Determine the [x, y] coordinate at the center of the cell enclosing the given text.  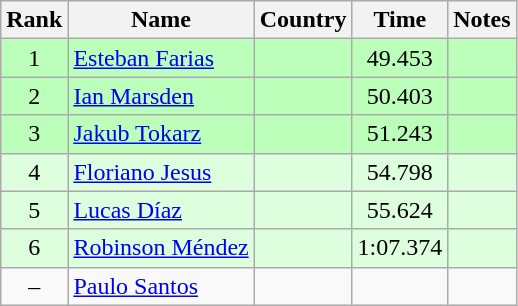
1 [34, 58]
Robinson Méndez [161, 248]
Rank [34, 20]
– [34, 286]
Country [303, 20]
Floriano Jesus [161, 172]
Lucas Díaz [161, 210]
4 [34, 172]
51.243 [400, 134]
55.624 [400, 210]
49.453 [400, 58]
50.403 [400, 96]
6 [34, 248]
54.798 [400, 172]
Time [400, 20]
Jakub Tokarz [161, 134]
Ian Marsden [161, 96]
Name [161, 20]
1:07.374 [400, 248]
Paulo Santos [161, 286]
Notes [482, 20]
Esteban Farias [161, 58]
2 [34, 96]
5 [34, 210]
3 [34, 134]
